Determine the [x, y] coordinate at the center of the cell enclosing the given text.  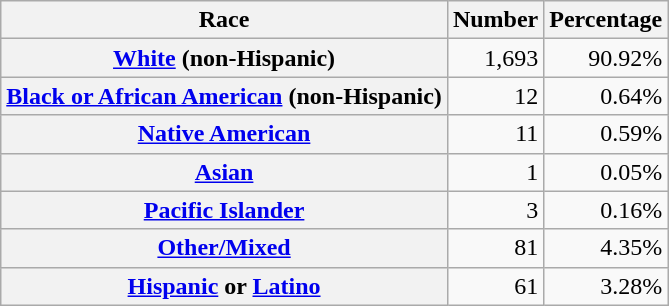
White (non-Hispanic) [224, 58]
3.28% [606, 286]
12 [495, 96]
Number [495, 20]
11 [495, 134]
0.59% [606, 134]
1 [495, 172]
81 [495, 248]
Race [224, 20]
Pacific Islander [224, 210]
0.05% [606, 172]
1,693 [495, 58]
Hispanic or Latino [224, 286]
0.16% [606, 210]
Native American [224, 134]
Black or African American (non-Hispanic) [224, 96]
Asian [224, 172]
90.92% [606, 58]
Percentage [606, 20]
4.35% [606, 248]
3 [495, 210]
Other/Mixed [224, 248]
0.64% [606, 96]
61 [495, 286]
